Return the (X, Y) coordinate for the center point of the cell that contains the specified text.  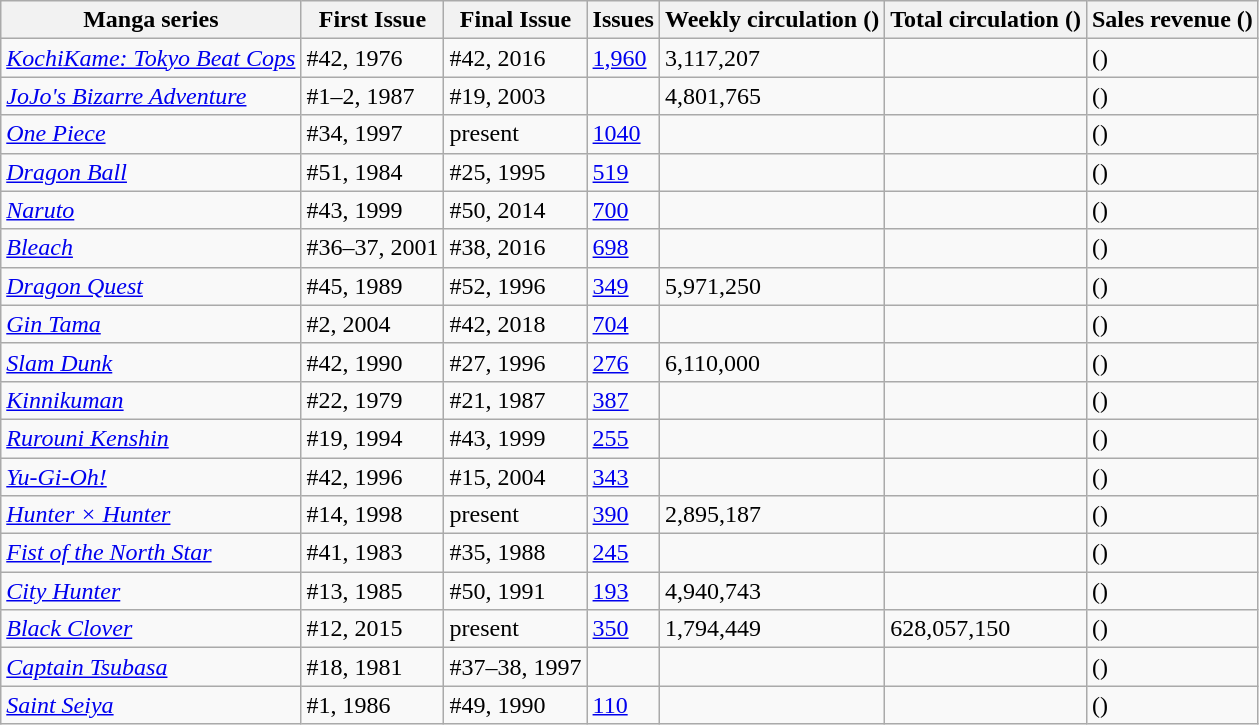
245 (623, 553)
193 (623, 591)
Yu-Gi-Oh! (151, 477)
698 (623, 248)
#27, 1996 (516, 362)
Total circulation () (986, 20)
349 (623, 286)
Hunter × Hunter (151, 515)
110 (623, 705)
#42, 1996 (372, 477)
Slam Dunk (151, 362)
First Issue (372, 20)
#19, 1994 (372, 438)
Manga series (151, 20)
#36–37, 2001 (372, 248)
JoJo's Bizarre Adventure (151, 96)
#25, 1995 (516, 172)
5,971,250 (772, 286)
#38, 2016 (516, 248)
Black Clover (151, 629)
Rurouni Kenshin (151, 438)
#50, 1991 (516, 591)
1,794,449 (772, 629)
4,801,765 (772, 96)
Issues (623, 20)
#42, 1990 (372, 362)
519 (623, 172)
One Piece (151, 134)
#37–38, 1997 (516, 667)
#21, 1987 (516, 400)
Captain Tsubasa (151, 667)
343 (623, 477)
#34, 1997 (372, 134)
Naruto (151, 210)
#1, 1986 (372, 705)
4,940,743 (772, 591)
#49, 1990 (516, 705)
#51, 1984 (372, 172)
#41, 1983 (372, 553)
Final Issue (516, 20)
Kinnikuman (151, 400)
6,110,000 (772, 362)
1,960 (623, 58)
#14, 1998 (372, 515)
#42, 1976 (372, 58)
#13, 1985 (372, 591)
#15, 2004 (516, 477)
#12, 2015 (372, 629)
#45, 1989 (372, 286)
#19, 2003 (516, 96)
KochiKame: Tokyo Beat Cops (151, 58)
Dragon Ball (151, 172)
Saint Seiya (151, 705)
#52, 1996 (516, 286)
City Hunter (151, 591)
628,057,150 (986, 629)
700 (623, 210)
1040 (623, 134)
387 (623, 400)
350 (623, 629)
704 (623, 324)
Bleach (151, 248)
390 (623, 515)
3,117,207 (772, 58)
#1–2, 1987 (372, 96)
#35, 1988 (516, 553)
Dragon Quest (151, 286)
Sales revenue () (1172, 20)
Fist of the North Star (151, 553)
Weekly circulation () (772, 20)
#50, 2014 (516, 210)
#2, 2004 (372, 324)
Gin Tama (151, 324)
255 (623, 438)
2,895,187 (772, 515)
#42, 2018 (516, 324)
#18, 1981 (372, 667)
#42, 2016 (516, 58)
276 (623, 362)
#22, 1979 (372, 400)
